Identify which cell holds the provided text, then report its (X, Y) central coordinate. 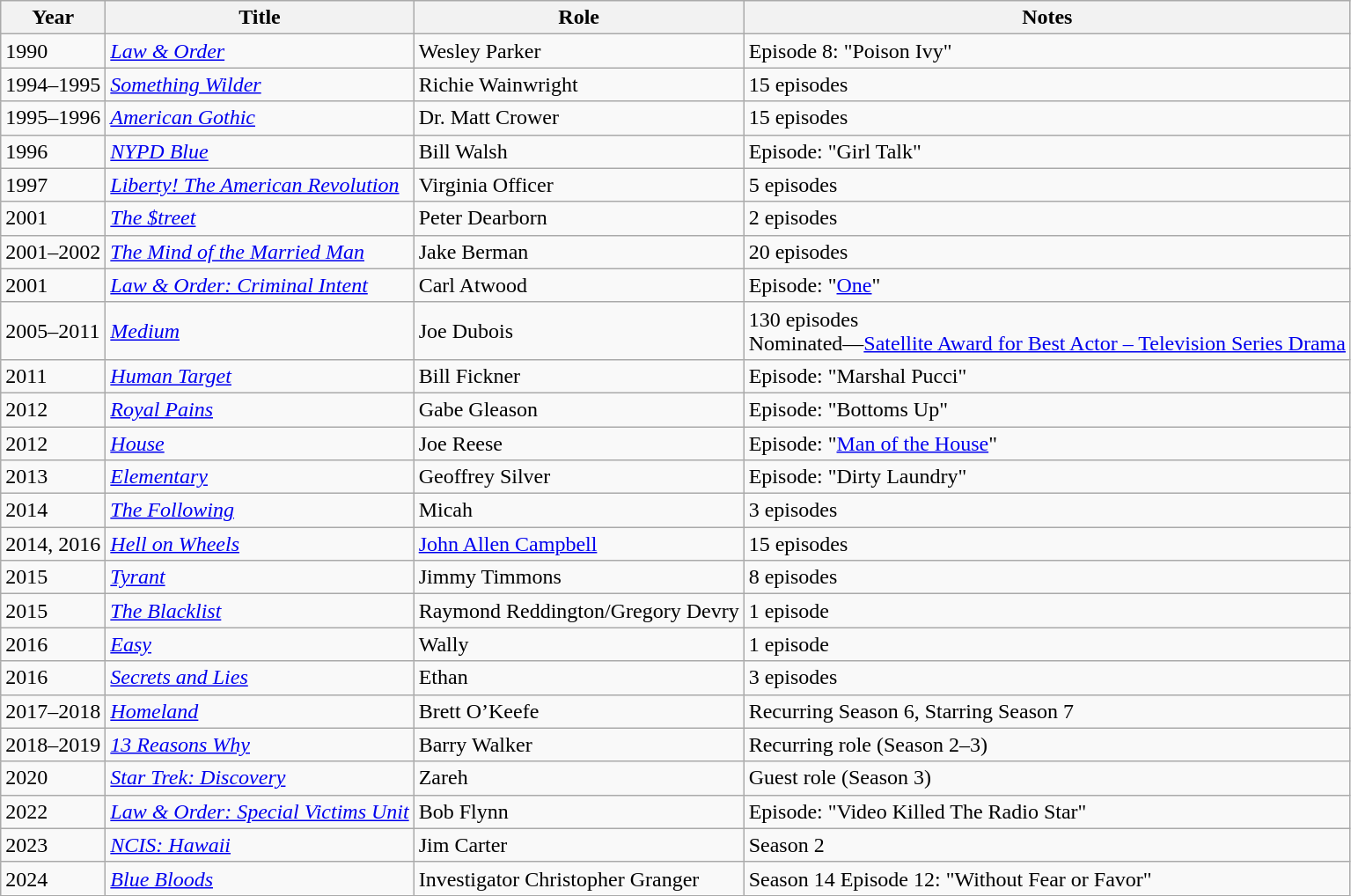
Dr. Matt Crower (579, 118)
Liberty! The American Revolution (260, 185)
Homeland (260, 711)
Wally (579, 644)
Secrets and Lies (260, 678)
Wesley Parker (579, 51)
Episode: "Marshal Pucci" (1047, 376)
Hell on Wheels (260, 544)
Ethan (579, 678)
Raymond Reddington/Gregory Devry (579, 611)
Gabe Gleason (579, 409)
Jim Carter (579, 845)
Jimmy Timmons (579, 577)
20 episodes (1047, 252)
NYPD Blue (260, 151)
Carl Atwood (579, 285)
Elementary (260, 477)
Episode: "Man of the House" (1047, 443)
Episode: "Video Killed The Radio Star" (1047, 812)
Easy (260, 644)
Guest role (Season 3) (1047, 778)
2018–2019 (53, 745)
Joe Reese (579, 443)
Season 2 (1047, 845)
Barry Walker (579, 745)
Law & Order (260, 51)
2022 (53, 812)
Star Trek: Discovery (260, 778)
The Following (260, 510)
Law & Order: Special Victims Unit (260, 812)
2023 (53, 845)
Bill Walsh (579, 151)
Notes (1047, 18)
Zareh (579, 778)
Year (53, 18)
Bill Fickner (579, 376)
Episode: "One" (1047, 285)
Investigator Christopher Granger (579, 878)
1994–1995 (53, 84)
2001–2002 (53, 252)
1990 (53, 51)
Tyrant (260, 577)
Jake Berman (579, 252)
John Allen Campbell (579, 544)
Episode: "Bottoms Up" (1047, 409)
130 episodesNominated—Satellite Award for Best Actor – Television Series Drama (1047, 331)
Bob Flynn (579, 812)
Recurring role (Season 2–3) (1047, 745)
Season 14 Episode 12: "Without Fear or Favor" (1047, 878)
Brett O’Keefe (579, 711)
2 episodes (1047, 218)
Blue Bloods (260, 878)
Law & Order: Criminal Intent (260, 285)
1997 (53, 185)
Recurring Season 6, Starring Season 7 (1047, 711)
8 episodes (1047, 577)
Joe Dubois (579, 331)
Human Target (260, 376)
Geoffrey Silver (579, 477)
13 Reasons Why (260, 745)
Richie Wainwright (579, 84)
Virginia Officer (579, 185)
Title (260, 18)
The Mind of the Married Man (260, 252)
The $treet (260, 218)
Episode: "Girl Talk" (1047, 151)
Royal Pains (260, 409)
Micah (579, 510)
2013 (53, 477)
Medium (260, 331)
2014, 2016 (53, 544)
2005–2011 (53, 331)
Peter Dearborn (579, 218)
5 episodes (1047, 185)
Role (579, 18)
1996 (53, 151)
2011 (53, 376)
Episode: "Dirty Laundry" (1047, 477)
House (260, 443)
NCIS: Hawaii (260, 845)
Something Wilder (260, 84)
2014 (53, 510)
2020 (53, 778)
2017–2018 (53, 711)
2024 (53, 878)
1995–1996 (53, 118)
American Gothic (260, 118)
Episode 8: "Poison Ivy" (1047, 51)
The Blacklist (260, 611)
